Locate the cell with the specified text and output its (x, y) center coordinate. 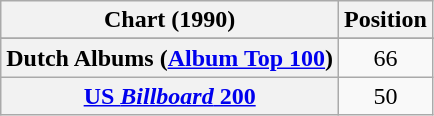
Chart (1990) (170, 20)
50 (386, 96)
Dutch Albums (Album Top 100) (170, 58)
66 (386, 58)
US Billboard 200 (170, 96)
Position (386, 20)
